Provide the [x, y] coordinate of the cell's center where the given text is located.  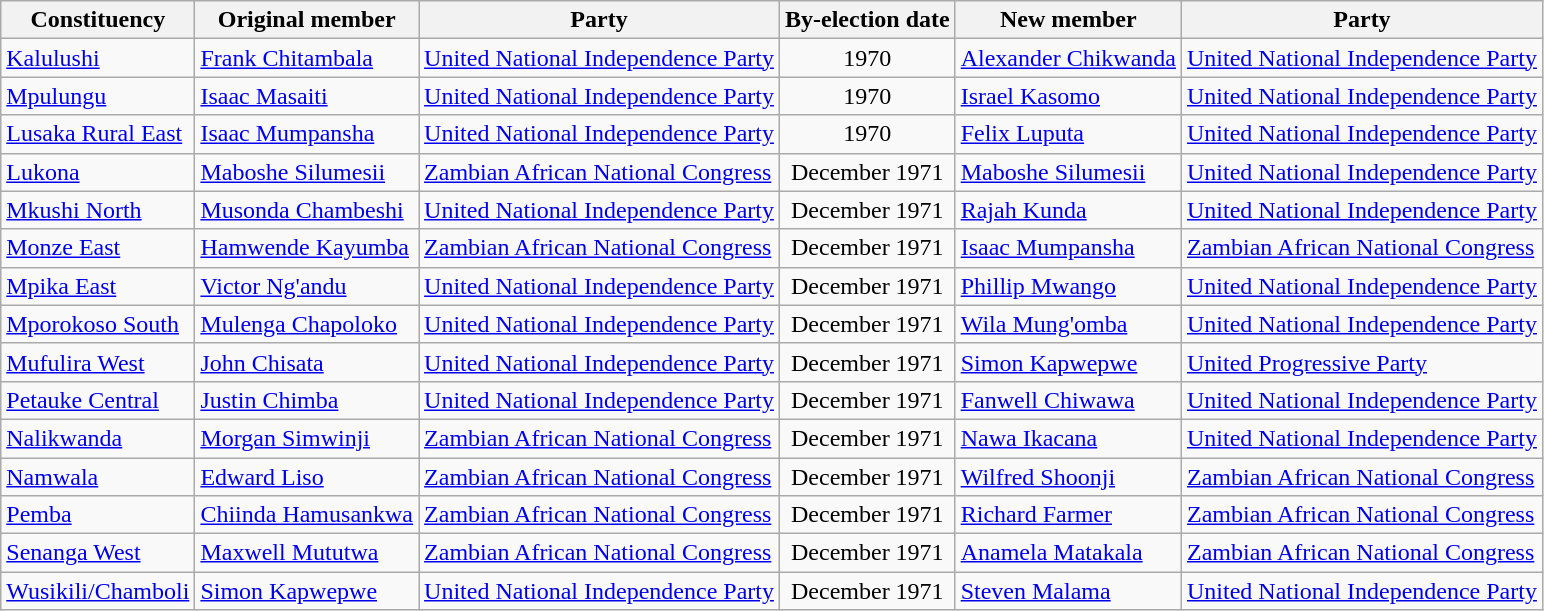
Steven Malama [1068, 591]
Israel Kasomo [1068, 96]
Victor Ng'andu [307, 286]
Namwala [98, 477]
John Chisata [307, 362]
New member [1068, 20]
Edward Liso [307, 477]
Morgan Simwinji [307, 438]
Nalikwanda [98, 438]
Hamwende Kayumba [307, 248]
Nawa Ikacana [1068, 438]
Musonda Chambeshi [307, 210]
Phillip Mwango [1068, 286]
Wila Mung'omba [1068, 324]
Wusikili/Chamboli [98, 591]
United Progressive Party [1362, 362]
Monze East [98, 248]
Lusaka Rural East [98, 134]
Mpika East [98, 286]
Fanwell Chiwawa [1068, 400]
By-election date [867, 20]
Richard Farmer [1068, 515]
Constituency [98, 20]
Petauke Central [98, 400]
Maxwell Mututwa [307, 553]
Mulenga Chapoloko [307, 324]
Alexander Chikwanda [1068, 58]
Senanga West [98, 553]
Justin Chimba [307, 400]
Mporokoso South [98, 324]
Pemba [98, 515]
Anamela Matakala [1068, 553]
Mkushi North [98, 210]
Isaac Masaiti [307, 96]
Wilfred Shoonji [1068, 477]
Mufulira West [98, 362]
Original member [307, 20]
Rajah Kunda [1068, 210]
Frank Chitambala [307, 58]
Lukona [98, 172]
Kalulushi [98, 58]
Mpulungu [98, 96]
Chiinda Hamusankwa [307, 515]
Felix Luputa [1068, 134]
